Output the [X, Y] coordinate of the center of the cell containing the given text.  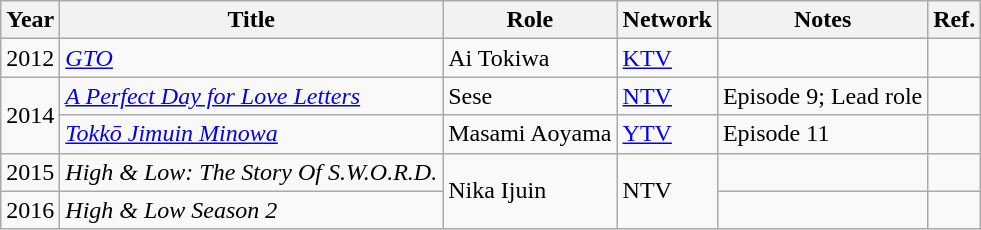
Role [530, 20]
Network [667, 20]
2016 [30, 210]
Episode 11 [822, 134]
GTO [252, 58]
High & Low: The Story Of S.W.O.R.D. [252, 172]
High & Low Season 2 [252, 210]
Ai Tokiwa [530, 58]
2015 [30, 172]
Tokkō Jimuin Minowa [252, 134]
Masami Aoyama [530, 134]
Nika Ijuin [530, 191]
Title [252, 20]
Notes [822, 20]
Year [30, 20]
KTV [667, 58]
2012 [30, 58]
Sese [530, 96]
Ref. [954, 20]
A Perfect Day for Love Letters [252, 96]
Episode 9; Lead role [822, 96]
YTV [667, 134]
2014 [30, 115]
